Identify which cell holds the provided text, then report its (x, y) central coordinate. 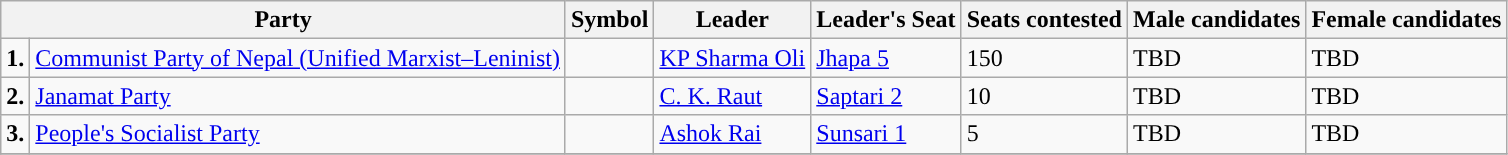
People's Socialist Party (298, 134)
2. (16, 96)
3. (16, 134)
Symbol (609, 20)
Female candidates (1406, 20)
1. (16, 58)
Leader (732, 20)
Party (284, 20)
Male candidates (1217, 20)
Jhapa 5 (886, 58)
Leader's Seat (886, 20)
Sunsari 1 (886, 134)
Saptari 2 (886, 96)
KP Sharma Oli (732, 58)
150 (1044, 58)
C. K. Raut (732, 96)
10 (1044, 96)
5 (1044, 134)
Communist Party of Nepal (Unified Marxist–Leninist) (298, 58)
Janamat Party (298, 96)
Ashok Rai (732, 134)
Seats contested (1044, 20)
